Pinpoint the cell where the given text exists, returning its [X, Y] midpoint coordinate. 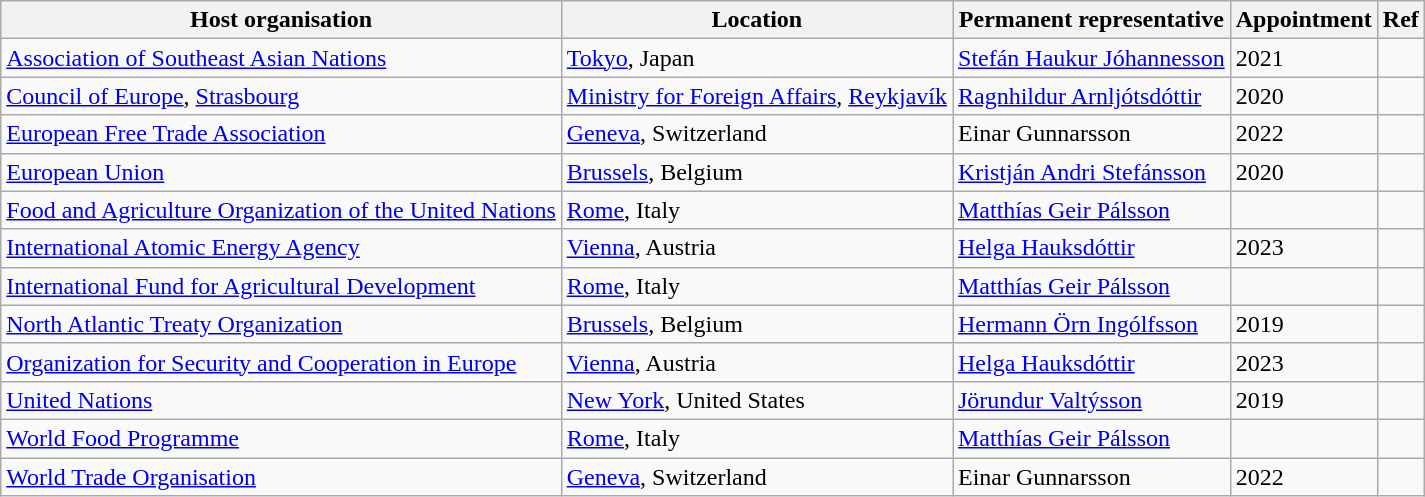
Appointment [1304, 20]
Tokyo, Japan [756, 58]
World Trade Organisation [282, 477]
Host organisation [282, 20]
New York, United States [756, 400]
International Fund for Agricultural Development [282, 286]
European Union [282, 172]
Kristján Andri Stefánsson [1091, 172]
Location [756, 20]
North Atlantic Treaty Organization [282, 324]
Stefán Haukur Jóhannesson [1091, 58]
Council of Europe, Strasbourg [282, 96]
World Food Programme [282, 438]
Hermann Örn Ingólfsson [1091, 324]
United Nations [282, 400]
Permanent representative [1091, 20]
Ministry for Foreign Affairs, Reykjavík [756, 96]
Jörundur Valtýsson [1091, 400]
European Free Trade Association [282, 134]
International Atomic Energy Agency [282, 248]
Food and Agriculture Organization of the United Nations [282, 210]
Organization for Security and Cooperation in Europe [282, 362]
Association of Southeast Asian Nations [282, 58]
2021 [1304, 58]
Ref [1400, 20]
Ragnhildur Arnljótsdóttir [1091, 96]
